Capture the cell that displays the provided text and extract its (X, Y) central coordinate. 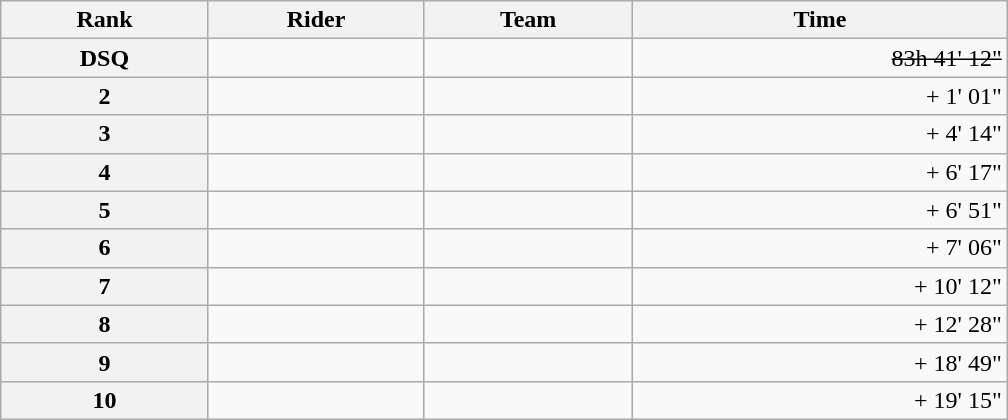
2 (104, 96)
Rider (316, 20)
3 (104, 134)
7 (104, 286)
+ 6' 17" (820, 172)
+ 6' 51" (820, 210)
6 (104, 248)
+ 1' 01" (820, 96)
8 (104, 324)
DSQ (104, 58)
5 (104, 210)
+ 7' 06" (820, 248)
Team (528, 20)
+ 4' 14" (820, 134)
+ 18' 49" (820, 362)
9 (104, 362)
4 (104, 172)
83h 41' 12" (820, 58)
Rank (104, 20)
Time (820, 20)
10 (104, 400)
+ 19' 15" (820, 400)
+ 12' 28" (820, 324)
+ 10' 12" (820, 286)
